Determine the [X, Y] coordinate at the center of the cell enclosing the given text.  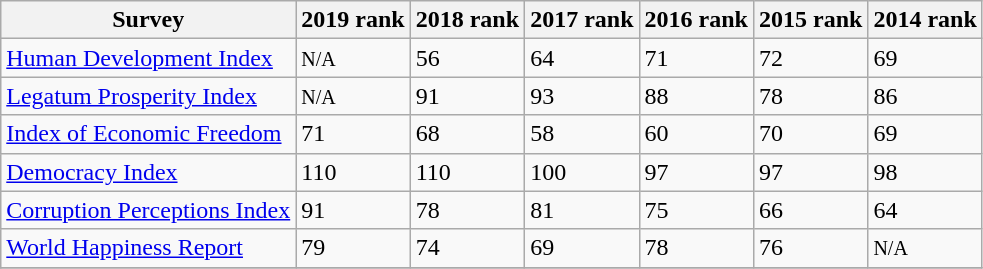
World Happiness Report [148, 248]
68 [467, 134]
Democracy Index [148, 172]
Human Development Index [148, 58]
79 [353, 248]
98 [925, 172]
93 [582, 96]
56 [467, 58]
72 [810, 58]
58 [582, 134]
81 [582, 210]
100 [582, 172]
60 [696, 134]
76 [810, 248]
70 [810, 134]
Corruption Perceptions Index [148, 210]
2014 rank [925, 20]
2018 rank [467, 20]
75 [696, 210]
Survey [148, 20]
2019 rank [353, 20]
2016 rank [696, 20]
Index of Economic Freedom [148, 134]
Legatum Prosperity Index [148, 96]
86 [925, 96]
74 [467, 248]
88 [696, 96]
2015 rank [810, 20]
66 [810, 210]
2017 rank [582, 20]
